Locate the cell with the specified text and output its (x, y) center coordinate. 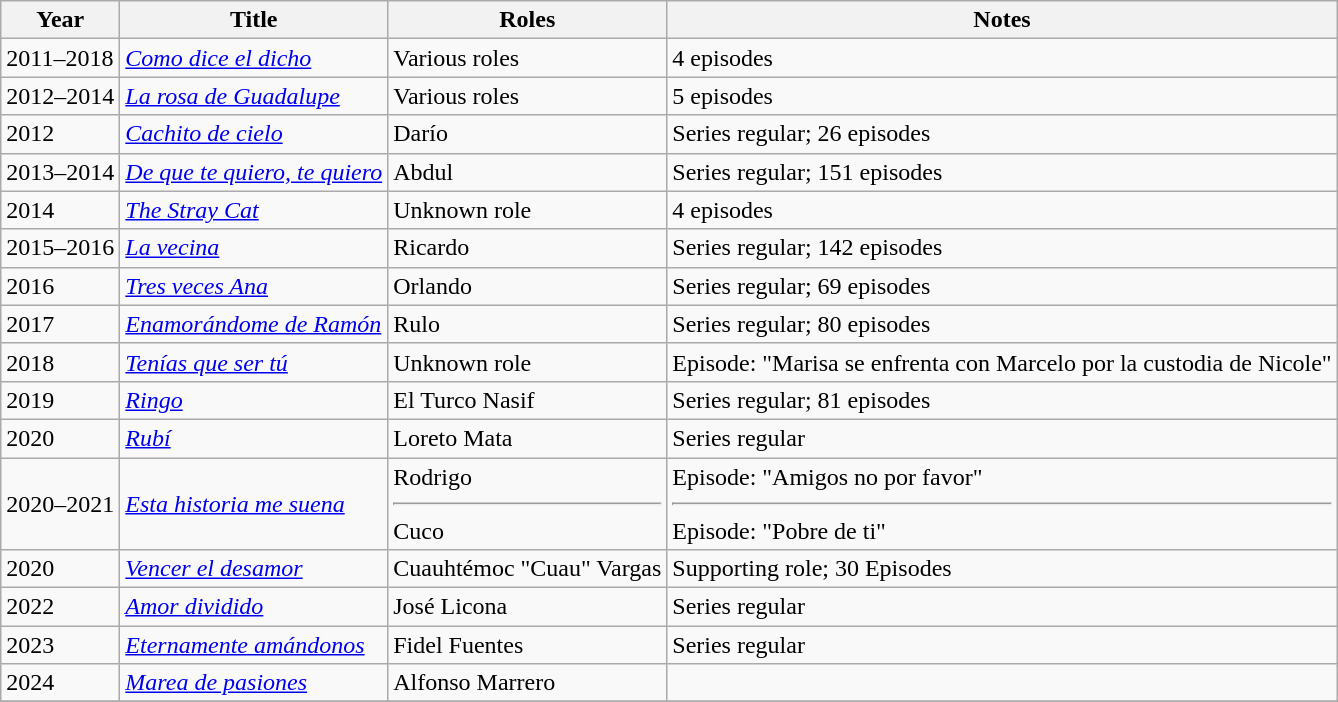
2017 (60, 324)
Loreto Mata (528, 438)
2016 (60, 286)
Amor dividido (254, 607)
Series regular; 151 episodes (1002, 172)
José Licona (528, 607)
2015–2016 (60, 248)
2024 (60, 683)
Marea de pasiones (254, 683)
Supporting role; 30 Episodes (1002, 569)
Rulo (528, 324)
Darío (528, 134)
2012–2014 (60, 96)
Ringo (254, 400)
The Stray Cat (254, 210)
Vencer el desamor (254, 569)
Series regular; 81 episodes (1002, 400)
Tenías que ser tú (254, 362)
Eternamente amándonos (254, 645)
2014 (60, 210)
Enamorándome de Ramón (254, 324)
Orlando (528, 286)
Abdul (528, 172)
La rosa de Guadalupe (254, 96)
Alfonso Marrero (528, 683)
2019 (60, 400)
El Turco Nasif (528, 400)
Cachito de cielo (254, 134)
2012 (60, 134)
2023 (60, 645)
Series regular; 80 episodes (1002, 324)
Ricardo (528, 248)
Como dice el dicho (254, 58)
De que te quiero, te quiero (254, 172)
RodrigoCuco (528, 504)
2022 (60, 607)
Esta historia me suena (254, 504)
2018 (60, 362)
Notes (1002, 20)
Roles (528, 20)
Fidel Fuentes (528, 645)
Tres veces Ana (254, 286)
Cuauhtémoc "Cuau" Vargas (528, 569)
Rubí (254, 438)
5 episodes (1002, 96)
2011–2018 (60, 58)
Episode: "Amigos no por favor"Episode: "Pobre de ti" (1002, 504)
2020–2021 (60, 504)
Episode: "Marisa se enfrenta con Marcelo por la custodia de Nicole" (1002, 362)
La vecina (254, 248)
Series regular; 69 episodes (1002, 286)
Year (60, 20)
Series regular; 142 episodes (1002, 248)
Series regular; 26 episodes (1002, 134)
Title (254, 20)
2013–2014 (60, 172)
